Capture the cell that displays the provided text and extract its (X, Y) central coordinate. 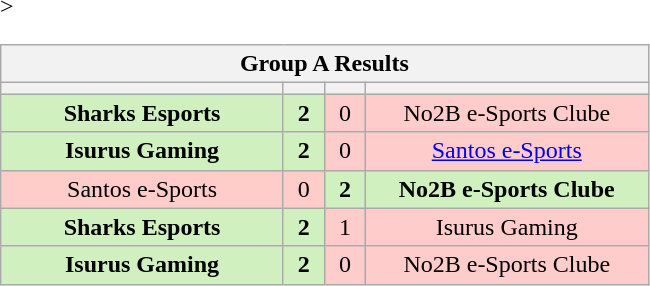
Group A Results (324, 64)
1 (344, 227)
